Identify which cell holds the provided text, then report its [X, Y] central coordinate. 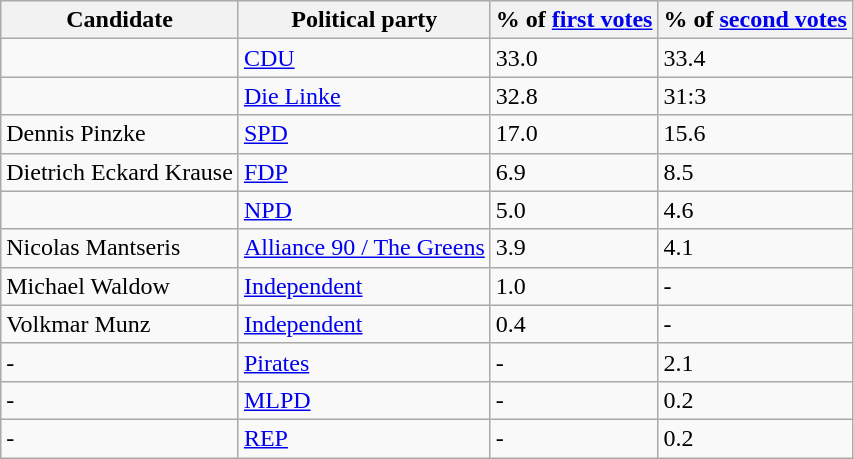
% of first votes [574, 20]
1.0 [574, 286]
Dietrich Eckard Krause [120, 172]
Alliance 90 / The Greens [364, 248]
32.8 [574, 96]
SPD [364, 134]
Dennis Pinzke [120, 134]
5.0 [574, 210]
Pirates [364, 362]
NPD [364, 210]
Die Linke [364, 96]
3.9 [574, 248]
Political party [364, 20]
31:3 [755, 96]
33.4 [755, 58]
Nicolas Mantseris [120, 248]
8.5 [755, 172]
17.0 [574, 134]
2.1 [755, 362]
15.6 [755, 134]
% of second votes [755, 20]
33.0 [574, 58]
Candidate [120, 20]
0.4 [574, 324]
Volkmar Munz [120, 324]
6.9 [574, 172]
4.6 [755, 210]
MLPD [364, 400]
Michael Waldow [120, 286]
REP [364, 438]
CDU [364, 58]
FDP [364, 172]
4.1 [755, 248]
